Detect which cell encompasses the target text, then output its (x, y) center coordinate. 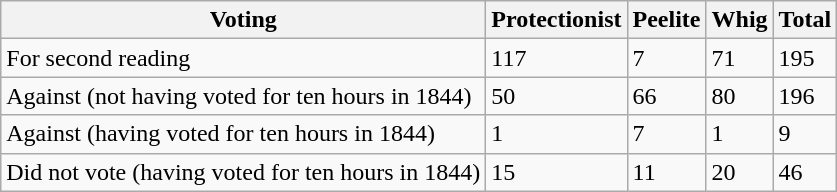
For second reading (244, 58)
117 (556, 58)
Against (not having voted for ten hours in 1844) (244, 96)
Peelite (666, 20)
Against (having voted for ten hours in 1844) (244, 134)
46 (805, 172)
Voting (244, 20)
15 (556, 172)
195 (805, 58)
71 (740, 58)
Did not vote (having voted for ten hours in 1844) (244, 172)
196 (805, 96)
11 (666, 172)
50 (556, 96)
9 (805, 134)
20 (740, 172)
80 (740, 96)
Total (805, 20)
66 (666, 96)
Whig (740, 20)
Protectionist (556, 20)
